Detect which cell encompasses the target text, then output its [X, Y] center coordinate. 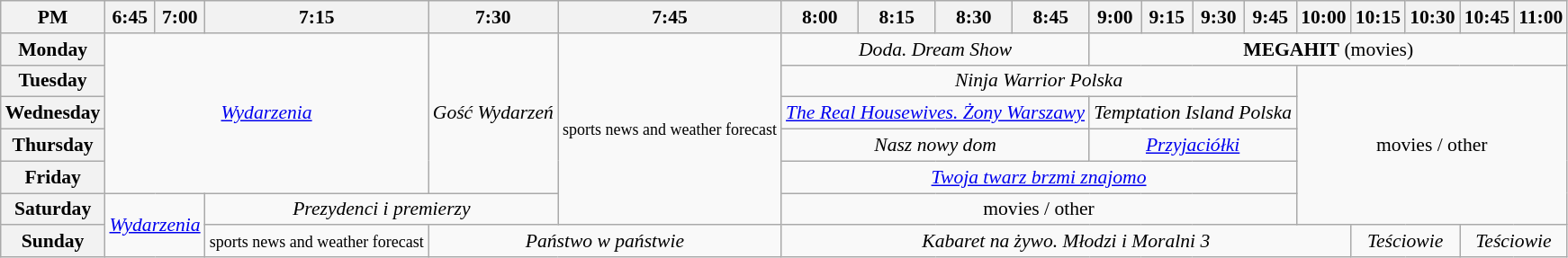
10:45 [1487, 17]
Friday [53, 177]
Monday [53, 49]
Thursday [53, 146]
9:00 [1114, 17]
Sunday [53, 242]
Temptation Island Polska [1193, 113]
Tuesday [53, 81]
9:45 [1271, 17]
8:30 [974, 17]
7:45 [670, 17]
Prezydenci i premierzy [382, 209]
9:15 [1167, 17]
8:45 [1051, 17]
7:30 [493, 17]
Państwo w państwie [605, 242]
10:15 [1378, 17]
7:00 [180, 17]
Gość Wydarzeń [493, 113]
10:30 [1432, 17]
Kabaret na żywo. Młodzi i Moralni 3 [1066, 242]
7:15 [317, 17]
Przyjaciółki [1193, 146]
Twoja twarz brzmi znajomo [1039, 177]
10:00 [1323, 17]
PM [53, 17]
6:45 [130, 17]
Doda. Dream Show [935, 49]
Saturday [53, 209]
11:00 [1541, 17]
8:00 [820, 17]
9:30 [1219, 17]
Wednesday [53, 113]
MEGAHIT (movies) [1329, 49]
The Real Housewives. Żony Warszawy [935, 113]
Nasz nowy dom [935, 146]
Ninja Warrior Polska [1039, 81]
8:15 [897, 17]
